Return [X, Y] of the center of cell containing provided text 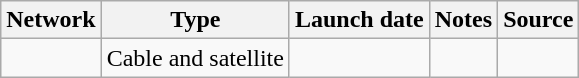
Source [538, 20]
Notes [463, 20]
Type [195, 20]
Cable and satellite [195, 58]
Launch date [359, 20]
Network [51, 20]
